Provide the (x, y) coordinate of the cell's center where the given text is located.  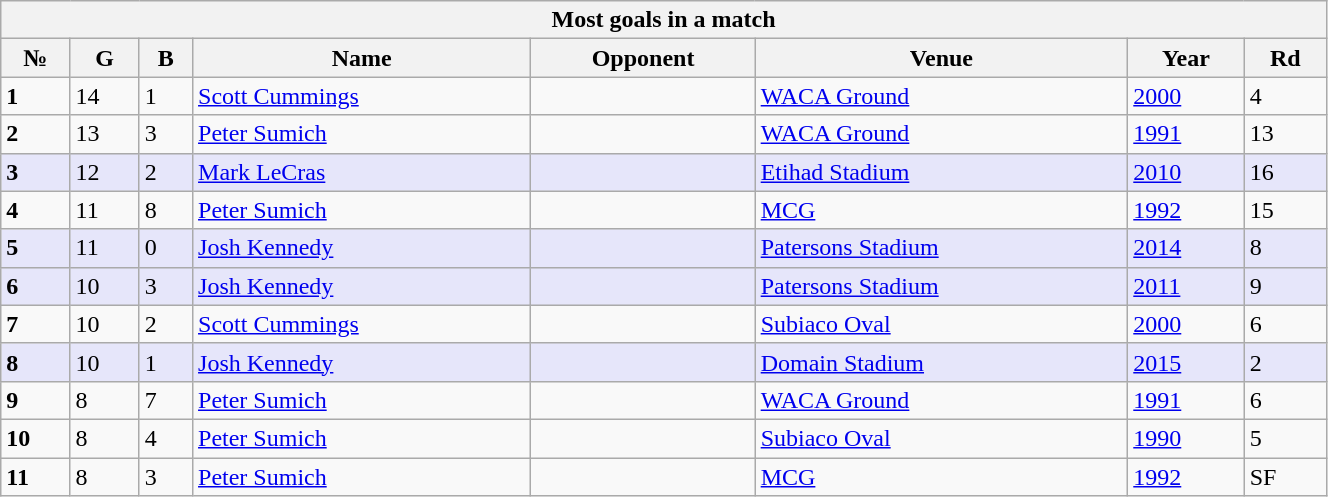
B (166, 58)
1990 (1186, 438)
2015 (1186, 362)
Etihad Stadium (942, 172)
2010 (1186, 172)
Domain Stadium (942, 362)
14 (104, 96)
Rd (1285, 58)
G (104, 58)
15 (1285, 210)
Name (362, 58)
Mark LeCras (362, 172)
2011 (1186, 286)
SF (1285, 477)
12 (104, 172)
0 (166, 248)
16 (1285, 172)
№ (36, 58)
Year (1186, 58)
Most goals in a match (664, 20)
2014 (1186, 248)
Venue (942, 58)
Opponent (643, 58)
